Provide the [x, y] coordinate of the cell's center where the given text is located.  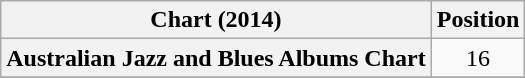
16 [478, 58]
Australian Jazz and Blues Albums Chart [216, 58]
Chart (2014) [216, 20]
Position [478, 20]
